Return the [X, Y] coordinate for the center point of the cell that contains the specified text.  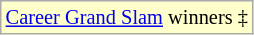
Career Grand Slam winners ‡ [127, 17]
